For the text-containing cell, return its midpoint in [X, Y] coordinate format. 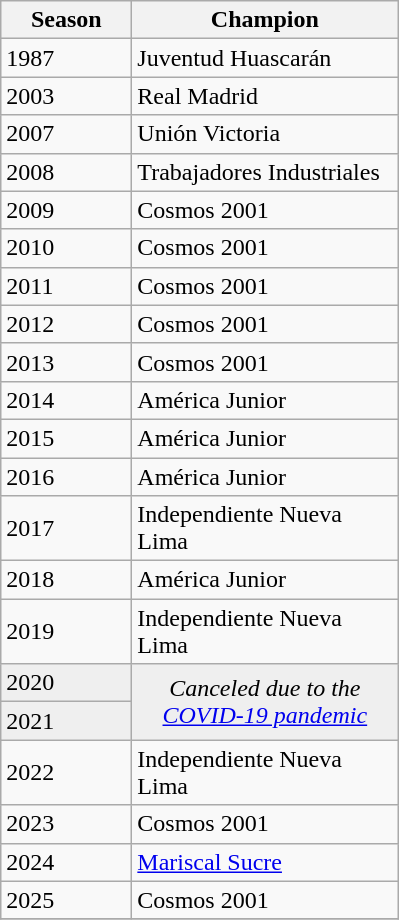
2021 [66, 721]
Trabajadores Industriales [265, 172]
2024 [66, 862]
2022 [66, 772]
Real Madrid [265, 96]
Juventud Huascarán [265, 58]
2007 [66, 134]
2011 [66, 286]
2010 [66, 248]
Canceled due to the COVID-19 pandemic [265, 702]
2023 [66, 824]
2013 [66, 362]
2008 [66, 172]
Mariscal Sucre [265, 862]
Unión Victoria [265, 134]
2018 [66, 580]
Champion [265, 20]
2017 [66, 528]
2003 [66, 96]
2025 [66, 900]
1987 [66, 58]
2019 [66, 632]
2015 [66, 438]
2012 [66, 324]
Season [66, 20]
2014 [66, 400]
2020 [66, 683]
2016 [66, 477]
2009 [66, 210]
